Search for the cell housing the specified text and yield its [x, y] center coordinate. 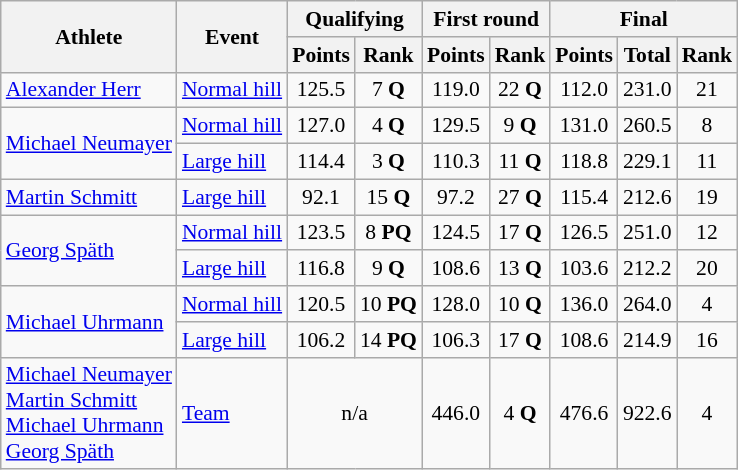
124.5 [456, 233]
116.8 [321, 269]
106.2 [321, 340]
264.0 [648, 304]
Michael Neumayer [89, 144]
Alexander Herr [89, 90]
446.0 [456, 413]
Final [644, 19]
231.0 [648, 90]
Georg Späth [89, 250]
8 [708, 126]
123.5 [321, 233]
103.6 [584, 269]
92.1 [321, 197]
13 Q [520, 269]
3 Q [388, 162]
Martin Schmitt [89, 197]
First round [486, 19]
20 [708, 269]
16 [708, 340]
922.6 [648, 413]
118.8 [584, 162]
212.2 [648, 269]
Team [232, 413]
97.2 [456, 197]
n/a [354, 413]
214.9 [648, 340]
Event [232, 36]
125.5 [321, 90]
Qualifying [354, 19]
Michael NeumayerMartin SchmittMichael UhrmannGeorg Späth [89, 413]
15 Q [388, 197]
7 Q [388, 90]
19 [708, 197]
476.6 [584, 413]
229.1 [648, 162]
260.5 [648, 126]
Michael Uhrmann [89, 322]
112.0 [584, 90]
Athlete [89, 36]
115.4 [584, 197]
131.0 [584, 126]
22 Q [520, 90]
128.0 [456, 304]
8 PQ [388, 233]
Total [648, 55]
119.0 [456, 90]
10 Q [520, 304]
10 PQ [388, 304]
21 [708, 90]
12 [708, 233]
251.0 [648, 233]
27 Q [520, 197]
212.6 [648, 197]
11 Q [520, 162]
106.3 [456, 340]
126.5 [584, 233]
114.4 [321, 162]
110.3 [456, 162]
14 PQ [388, 340]
120.5 [321, 304]
136.0 [584, 304]
127.0 [321, 126]
11 [708, 162]
129.5 [456, 126]
